Pinpoint the cell where the given text exists, returning its [x, y] midpoint coordinate. 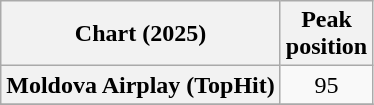
Moldova Airplay (TopHit) [141, 85]
Chart (2025) [141, 34]
95 [326, 85]
Peakposition [326, 34]
